Provide the [X, Y] coordinate of the cell's center where the given text is located.  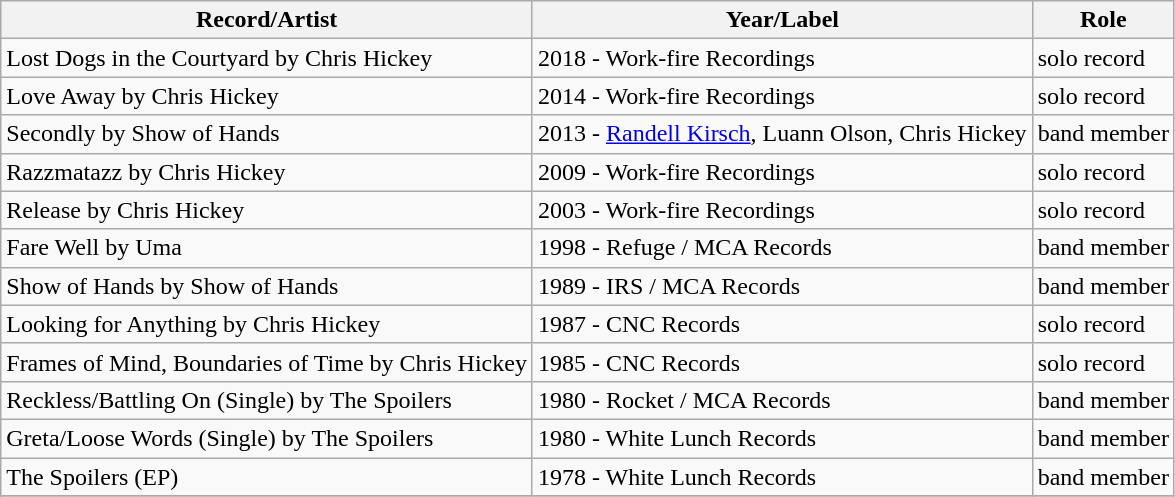
1980 - Rocket / MCA Records [782, 400]
Lost Dogs in the Courtyard by Chris Hickey [267, 58]
Secondly by Show of Hands [267, 134]
1985 - CNC Records [782, 362]
2013 - Randell Kirsch, Luann Olson, Chris Hickey [782, 134]
1989 - IRS / MCA Records [782, 286]
Year/Label [782, 20]
2014 - Work-fire Recordings [782, 96]
Record/Artist [267, 20]
Role [1103, 20]
1987 - CNC Records [782, 324]
The Spoilers (EP) [267, 477]
Fare Well by Uma [267, 248]
2018 - Work-fire Recordings [782, 58]
Looking for Anything by Chris Hickey [267, 324]
2003 - Work-fire Recordings [782, 210]
Frames of Mind, Boundaries of Time by Chris Hickey [267, 362]
Love Away by Chris Hickey [267, 96]
Reckless/Battling On (Single) by The Spoilers [267, 400]
1998 - Refuge / MCA Records [782, 248]
Greta/Loose Words (Single) by The Spoilers [267, 438]
1978 - White Lunch Records [782, 477]
2009 - Work-fire Recordings [782, 172]
Release by Chris Hickey [267, 210]
Razzmatazz by Chris Hickey [267, 172]
Show of Hands by Show of Hands [267, 286]
1980 - White Lunch Records [782, 438]
